Identify which cell holds the provided text, then report its [x, y] central coordinate. 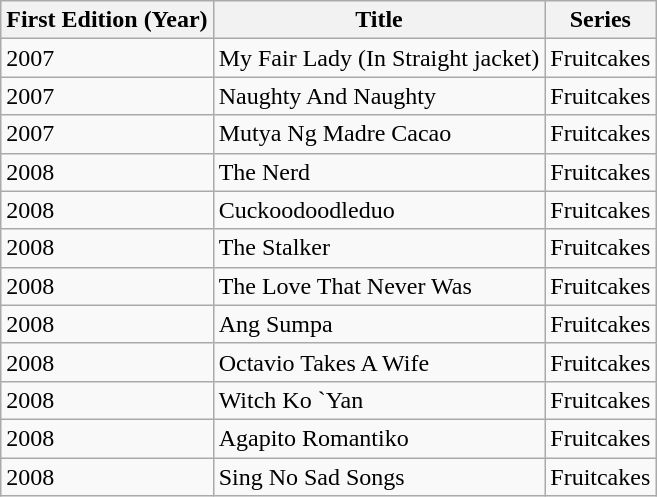
Naughty And Naughty [379, 96]
First Edition (Year) [107, 20]
The Love That Never Was [379, 286]
Title [379, 20]
Sing No Sad Songs [379, 477]
The Stalker [379, 248]
Mutya Ng Madre Cacao [379, 134]
The Nerd [379, 172]
My Fair Lady (In Straight jacket) [379, 58]
Agapito Romantiko [379, 438]
Series [600, 20]
Cuckoodoodleduo [379, 210]
Octavio Takes A Wife [379, 362]
Ang Sumpa [379, 324]
Witch Ko `Yan [379, 400]
